Search for the cell housing the specified text and yield its (x, y) center coordinate. 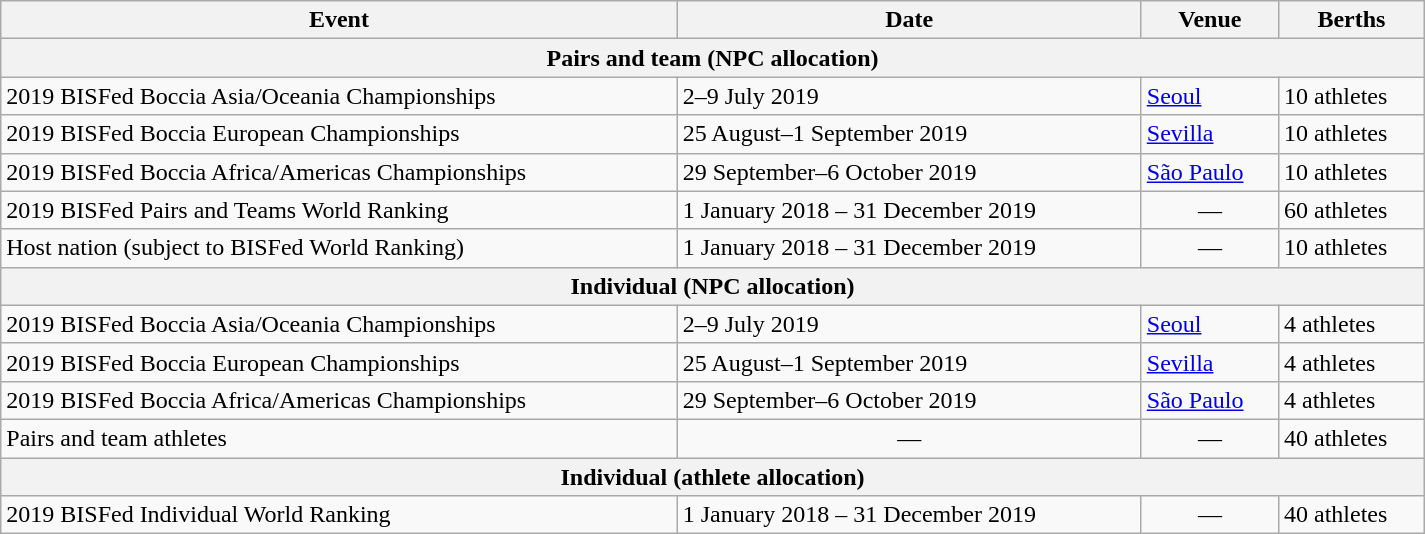
Berths (1352, 20)
Date (909, 20)
Pairs and team athletes (339, 438)
Individual (athlete allocation) (713, 477)
Pairs and team (NPC allocation) (713, 58)
Individual (NPC allocation) (713, 286)
2019 BISFed Individual World Ranking (339, 515)
Host nation (subject to BISFed World Ranking) (339, 248)
Event (339, 20)
60 athletes (1352, 210)
2019 BISFed Pairs and Teams World Ranking (339, 210)
Venue (1210, 20)
